Search for the cell housing the specified text and yield its (x, y) center coordinate. 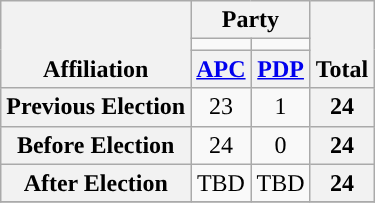
Previous Election (96, 107)
23 (221, 107)
Affiliation (96, 44)
0 (280, 145)
APC (221, 69)
Total (342, 44)
After Election (96, 183)
1 (280, 107)
Before Election (96, 145)
Party (250, 20)
PDP (280, 69)
